Output the (x, y) coordinate of the center of the cell containing the given text.  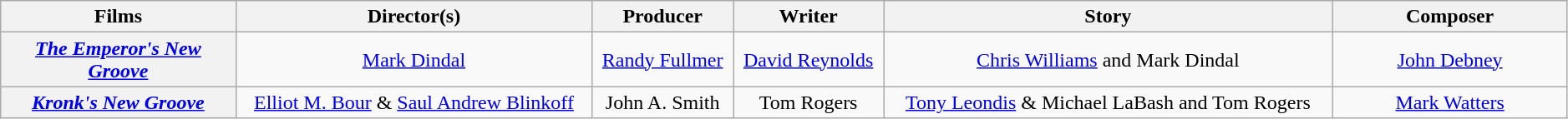
John A. Smith (663, 102)
Films (119, 17)
Producer (663, 17)
Tom Rogers (809, 102)
Randy Fullmer (663, 60)
Mark Watters (1450, 102)
Writer (809, 17)
Director(s) (414, 17)
Mark Dindal (414, 60)
David Reynolds (809, 60)
Kronk's New Groove (119, 102)
Story (1108, 17)
Elliot M. Bour & Saul Andrew Blinkoff (414, 102)
Composer (1450, 17)
Tony Leondis & Michael LaBash and Tom Rogers (1108, 102)
John Debney (1450, 60)
Chris Williams and Mark Dindal (1108, 60)
The Emperor's New Groove (119, 60)
